Search for the cell housing the specified text and yield its [x, y] center coordinate. 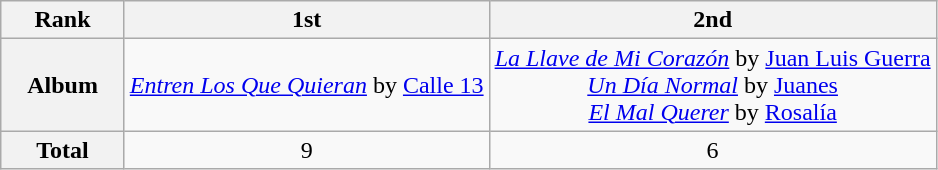
Entren Los Que Quieran by Calle 13 [306, 85]
6 [712, 150]
La Llave de Mi Corazón by Juan Luis Guerra Un Día Normal by Juanes El Mal Querer by Rosalía [712, 85]
Total [63, 150]
9 [306, 150]
Album [63, 85]
2nd [712, 20]
1st [306, 20]
Rank [63, 20]
